Find where the given text appears and provide that cell's center as [X, Y] coordinate. 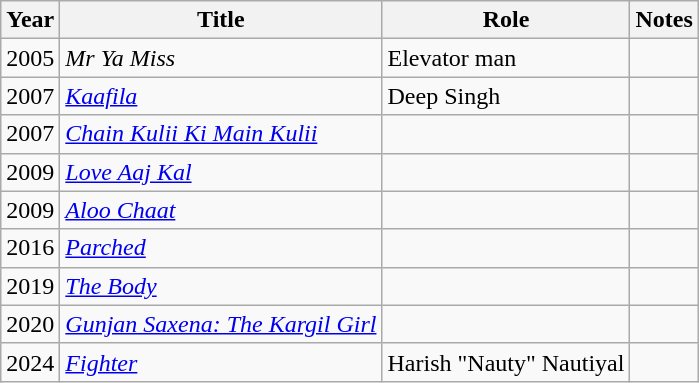
Parched [221, 248]
The Body [221, 286]
Year [30, 20]
Gunjan Saxena: The Kargil Girl [221, 324]
Chain Kulii Ki Main Kulii [221, 134]
2024 [30, 362]
Role [506, 20]
Love Aaj Kal [221, 172]
2020 [30, 324]
Deep Singh [506, 96]
Harish "Nauty" Nautiyal [506, 362]
2016 [30, 248]
Notes [664, 20]
2019 [30, 286]
Kaafila [221, 96]
Elevator man [506, 58]
Aloo Chaat [221, 210]
2005 [30, 58]
Title [221, 20]
Fighter [221, 362]
Mr Ya Miss [221, 58]
